Return the [X, Y] coordinate for the center point of the cell that contains the specified text.  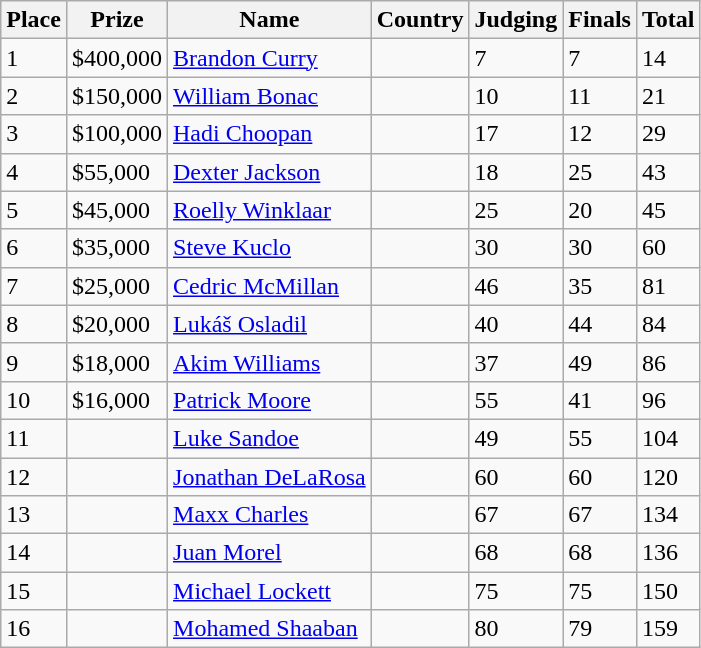
Akim Williams [270, 362]
$35,000 [116, 248]
46 [516, 286]
29 [668, 134]
Place [34, 20]
9 [34, 362]
Brandon Curry [270, 58]
41 [600, 400]
$45,000 [116, 210]
Judging [516, 20]
13 [34, 515]
86 [668, 362]
16 [34, 629]
120 [668, 477]
1 [34, 58]
35 [600, 286]
$150,000 [116, 96]
Dexter Jackson [270, 172]
21 [668, 96]
Michael Lockett [270, 591]
5 [34, 210]
Lukáš Osladil [270, 324]
6 [34, 248]
Prize [116, 20]
84 [668, 324]
136 [668, 553]
2 [34, 96]
Country [420, 20]
William Bonac [270, 96]
Patrick Moore [270, 400]
Juan Morel [270, 553]
81 [668, 286]
43 [668, 172]
17 [516, 134]
$25,000 [116, 286]
44 [600, 324]
8 [34, 324]
Hadi Choopan [270, 134]
Jonathan DeLaRosa [270, 477]
Total [668, 20]
45 [668, 210]
Steve Kuclo [270, 248]
40 [516, 324]
Mohamed Shaaban [270, 629]
$16,000 [116, 400]
104 [668, 438]
37 [516, 362]
79 [600, 629]
150 [668, 591]
$400,000 [116, 58]
134 [668, 515]
Maxx Charles [270, 515]
96 [668, 400]
Luke Sandoe [270, 438]
Finals [600, 20]
Roelly Winklaar [270, 210]
Name [270, 20]
15 [34, 591]
159 [668, 629]
3 [34, 134]
4 [34, 172]
18 [516, 172]
20 [600, 210]
Cedric McMillan [270, 286]
80 [516, 629]
$20,000 [116, 324]
$100,000 [116, 134]
$55,000 [116, 172]
$18,000 [116, 362]
